Extract the (X, Y) coordinate from the center of the cell holding the provided text.  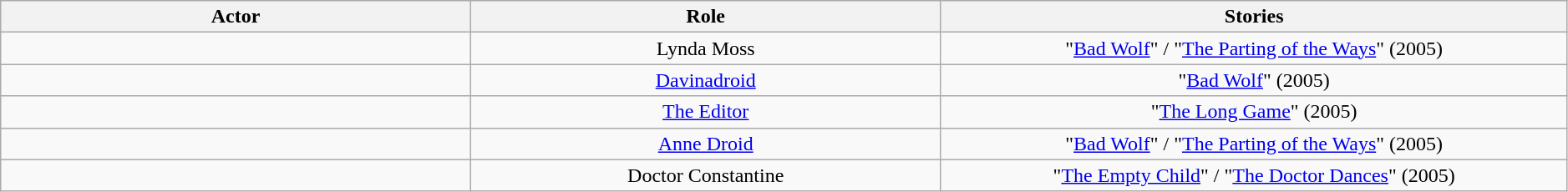
Doctor Constantine (705, 175)
Role (705, 17)
"The Empty Child" / "The Doctor Dances" (2005) (1254, 175)
Anne Droid (705, 144)
Stories (1254, 17)
Lynda Moss (705, 48)
"Bad Wolf" (2005) (1254, 80)
Actor (236, 17)
Davinadroid (705, 80)
"The Long Game" (2005) (1254, 112)
The Editor (705, 112)
